For the text-containing cell, return its midpoint in (X, Y) coordinate format. 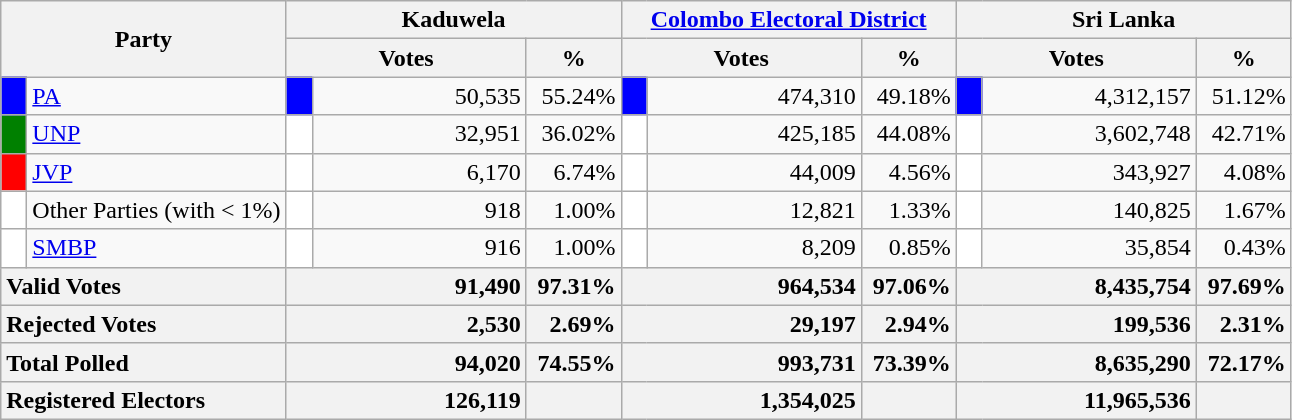
964,534 (741, 286)
97.31% (574, 286)
2.31% (1244, 324)
474,310 (754, 96)
35,854 (1089, 248)
55.24% (574, 96)
2.69% (574, 324)
6.74% (574, 172)
8,435,754 (1076, 286)
36.02% (574, 134)
74.55% (574, 362)
343,927 (1089, 172)
Valid Votes (144, 286)
50,535 (419, 96)
SMBP (156, 248)
12,821 (754, 210)
91,490 (406, 286)
51.12% (1244, 96)
94,020 (406, 362)
Colombo Electoral District (788, 20)
2,530 (406, 324)
97.06% (908, 286)
97.69% (1244, 286)
4.56% (908, 172)
4.08% (1244, 172)
3,602,748 (1089, 134)
Other Parties (with < 1%) (156, 210)
Total Polled (144, 362)
1.67% (1244, 210)
8,635,290 (1076, 362)
0.43% (1244, 248)
425,185 (754, 134)
0.85% (908, 248)
PA (156, 96)
126,119 (406, 400)
73.39% (908, 362)
916 (419, 248)
44,009 (754, 172)
Registered Electors (144, 400)
8,209 (754, 248)
993,731 (741, 362)
140,825 (1089, 210)
1,354,025 (741, 400)
6,170 (419, 172)
11,965,536 (1076, 400)
Party (144, 39)
49.18% (908, 96)
32,951 (419, 134)
72.17% (1244, 362)
Kaduwela (454, 20)
JVP (156, 172)
44.08% (908, 134)
4,312,157 (1089, 96)
Rejected Votes (144, 324)
1.33% (908, 210)
Sri Lanka (1124, 20)
42.71% (1244, 134)
UNP (156, 134)
2.94% (908, 324)
29,197 (741, 324)
199,536 (1076, 324)
918 (419, 210)
